Scan for the cell matching the given text and deliver its (X, Y) coordinate at center. 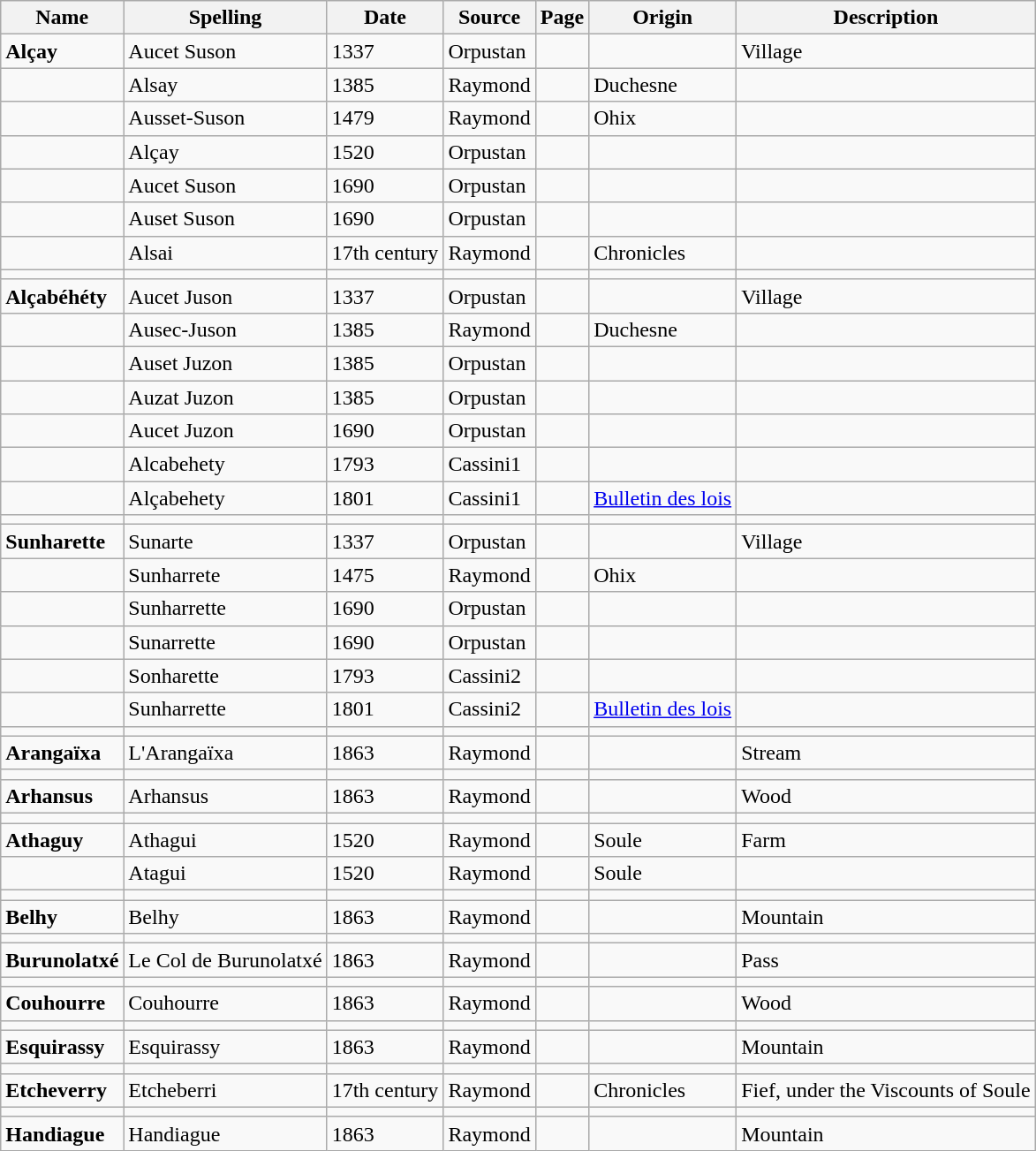
Athaguy (62, 840)
Source (489, 18)
Pass (886, 960)
Page (562, 18)
Description (886, 18)
Le Col de Burunolatxé (225, 960)
Aucet Juson (225, 296)
Origin (662, 18)
Stream (886, 753)
1475 (385, 575)
Sunharrete (225, 575)
Alsai (225, 253)
Alçabéhéty (62, 296)
Etcheverry (62, 1090)
Etcheberri (225, 1090)
Sunarrette (225, 642)
1479 (385, 118)
Sunarte (225, 541)
Alsay (225, 85)
Name (62, 18)
Auset Juzon (225, 363)
Farm (886, 840)
Sunharette (62, 541)
Arangaïxa (62, 753)
Auset Suson (225, 219)
Aucet Juzon (225, 431)
Sonharette (225, 676)
Ausec-Juson (225, 329)
Fief, under the Viscounts of Soule (886, 1090)
Spelling (225, 18)
Date (385, 18)
Alçabehety (225, 498)
Ausset-Suson (225, 118)
Burunolatxé (62, 960)
L'Arangaïxa (225, 753)
Atagui (225, 874)
Alcabehety (225, 465)
Athagui (225, 840)
Auzat Juzon (225, 397)
